Extract the [x, y] coordinate from the center of the cell holding the provided text.  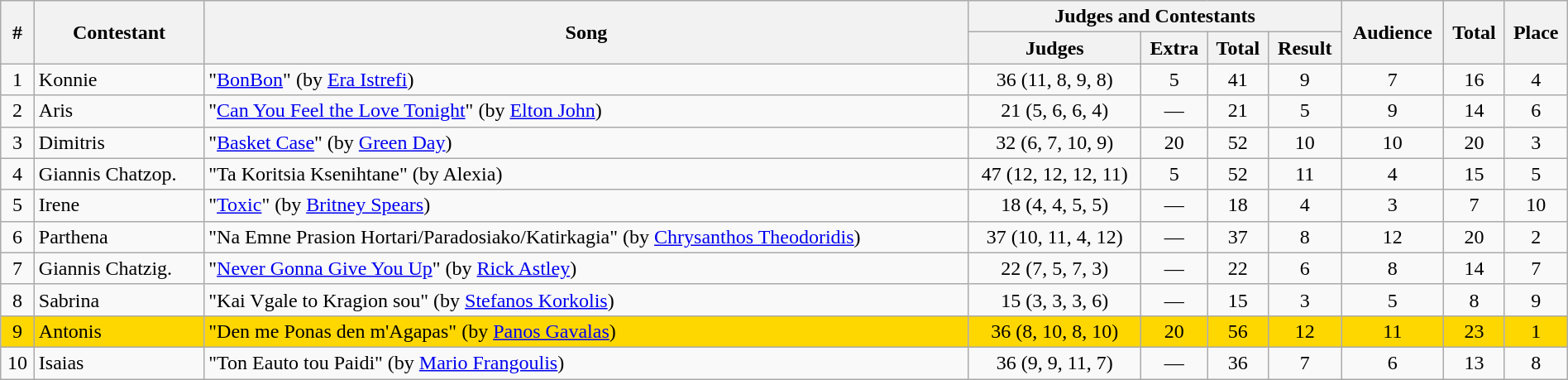
22 [1237, 268]
"Basket Case" (by Green Day) [586, 142]
13 [1474, 363]
36 [1237, 363]
32 (6, 7, 10, 9) [1054, 142]
37 [1237, 237]
36 (9, 9, 11, 7) [1054, 363]
37 (10, 11, 4, 12) [1054, 237]
"BonBon" (by Era Istrefi) [586, 79]
"Never Gonna Give You Up" (by Rick Astley) [586, 268]
Song [586, 32]
Aris [119, 111]
36 (11, 8, 9, 8) [1054, 79]
"Can You Feel the Love Tonight" (by Elton John) [586, 111]
Dimitris [119, 142]
Konnie [119, 79]
Irene [119, 205]
Result [1305, 48]
Giannis Chatzop. [119, 174]
Isaias [119, 363]
Extra [1174, 48]
47 (12, 12, 12, 11) [1054, 174]
Judges and Contestants [1154, 17]
# [18, 32]
Antonis [119, 331]
41 [1237, 79]
"Kai Vgale to Kragion sou" (by Stefanos Korkolis) [586, 300]
"Den me Ponas den m'Agapas" (by Panos Gavalas) [586, 331]
18 (4, 4, 5, 5) [1054, 205]
Sabrina [119, 300]
16 [1474, 79]
"Ta Koritsia Ksenihtane" (by Alexia) [586, 174]
Contestant [119, 32]
15 (3, 3, 3, 6) [1054, 300]
56 [1237, 331]
18 [1237, 205]
Giannis Chatzig. [119, 268]
Judges [1054, 48]
23 [1474, 331]
21 [1237, 111]
Parthena [119, 237]
22 (7, 5, 7, 3) [1054, 268]
"Toxic" (by Britney Spears) [586, 205]
36 (8, 10, 8, 10) [1054, 331]
Place [1536, 32]
"Ton Eauto tou Paidi" (by Mario Frangoulis) [586, 363]
"Na Emne Prasion Hortari/Paradosiako/Katirkagia" (by Chrysanthos Theodoridis) [586, 237]
Audience [1393, 32]
21 (5, 6, 6, 4) [1054, 111]
